Detect which cell encompasses the target text, then output its [X, Y] center coordinate. 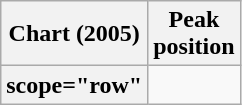
Peakposition [194, 34]
Chart (2005) [74, 34]
scope="row" [74, 85]
